Output the [X, Y] coordinate of the center of the cell containing the given text.  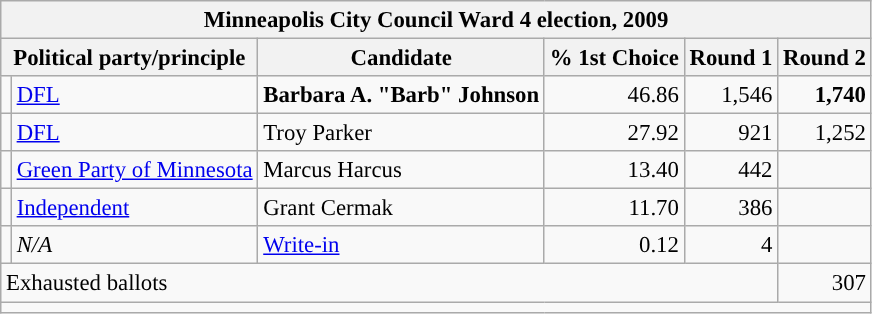
4 [731, 245]
Green Party of Minnesota [134, 170]
13.40 [614, 170]
921 [731, 133]
Independent [134, 208]
11.70 [614, 208]
0.12 [614, 245]
442 [731, 170]
1,740 [825, 95]
307 [825, 283]
Candidate [402, 58]
% 1st Choice [614, 58]
N/A [134, 245]
Grant Cermak [402, 208]
1,546 [731, 95]
Political party/principle [130, 58]
Barbara A. "Barb" Johnson [402, 95]
46.86 [614, 95]
Minneapolis City Council Ward 4 election, 2009 [436, 20]
Round 1 [731, 58]
Round 2 [825, 58]
Write-in [402, 245]
Troy Parker [402, 133]
Exhausted ballots [390, 283]
1,252 [825, 133]
386 [731, 208]
27.92 [614, 133]
Marcus Harcus [402, 170]
